Search for the cell housing the specified text and yield its [x, y] center coordinate. 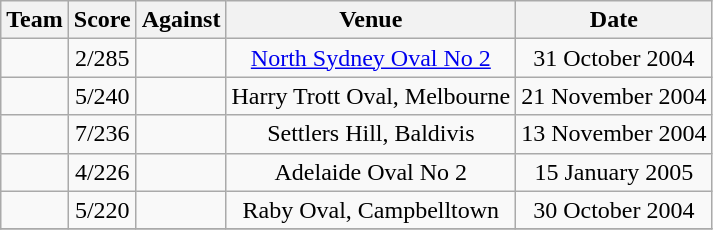
Adelaide Oval No 2 [371, 172]
Harry Trott Oval, Melbourne [371, 96]
Against [181, 20]
Team [35, 20]
13 November 2004 [614, 134]
7/236 [102, 134]
31 October 2004 [614, 58]
Venue [371, 20]
4/226 [102, 172]
2/285 [102, 58]
5/220 [102, 210]
21 November 2004 [614, 96]
Raby Oval, Campbelltown [371, 210]
Date [614, 20]
30 October 2004 [614, 210]
Score [102, 20]
Settlers Hill, Baldivis [371, 134]
North Sydney Oval No 2 [371, 58]
5/240 [102, 96]
15 January 2005 [614, 172]
